From the cell containing the given text, extract its center point as [x, y] coordinate. 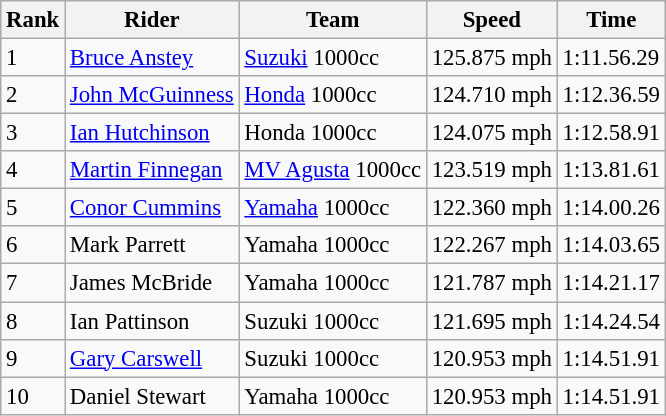
1:14.03.65 [611, 245]
2 [33, 95]
121.787 mph [492, 283]
1:12.58.91 [611, 133]
Bruce Anstey [152, 58]
121.695 mph [492, 321]
Daniel Stewart [152, 396]
124.710 mph [492, 95]
Mark Parrett [152, 245]
8 [33, 321]
122.267 mph [492, 245]
9 [33, 358]
10 [33, 396]
1:11.56.29 [611, 58]
Martin Finnegan [152, 170]
Rank [33, 20]
Speed [492, 20]
5 [33, 208]
125.875 mph [492, 58]
Ian Hutchinson [152, 133]
John McGuinness [152, 95]
1:13.81.61 [611, 170]
Gary Carswell [152, 358]
MV Agusta 1000cc [332, 170]
Time [611, 20]
4 [33, 170]
7 [33, 283]
Rider [152, 20]
Conor Cummins [152, 208]
124.075 mph [492, 133]
Team [332, 20]
122.360 mph [492, 208]
1:14.00.26 [611, 208]
1 [33, 58]
1:14.21.17 [611, 283]
Ian Pattinson [152, 321]
1:12.36.59 [611, 95]
3 [33, 133]
James McBride [152, 283]
123.519 mph [492, 170]
6 [33, 245]
1:14.24.54 [611, 321]
